Scan for the cell matching the given text and deliver its (x, y) coordinate at center. 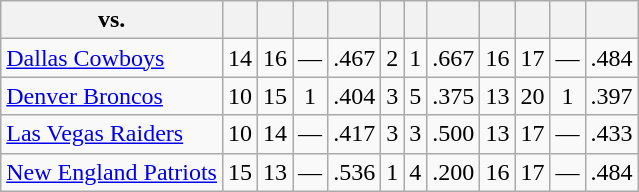
.375 (454, 96)
.397 (612, 96)
.536 (354, 172)
.500 (454, 134)
.200 (454, 172)
20 (532, 96)
.404 (354, 96)
Dallas Cowboys (112, 58)
.467 (354, 58)
2 (392, 58)
vs. (112, 20)
Las Vegas Raiders (112, 134)
Denver Broncos (112, 96)
4 (416, 172)
5 (416, 96)
.433 (612, 134)
.417 (354, 134)
New England Patriots (112, 172)
.667 (454, 58)
